Scan for the cell matching the given text and deliver its [x, y] coordinate at center. 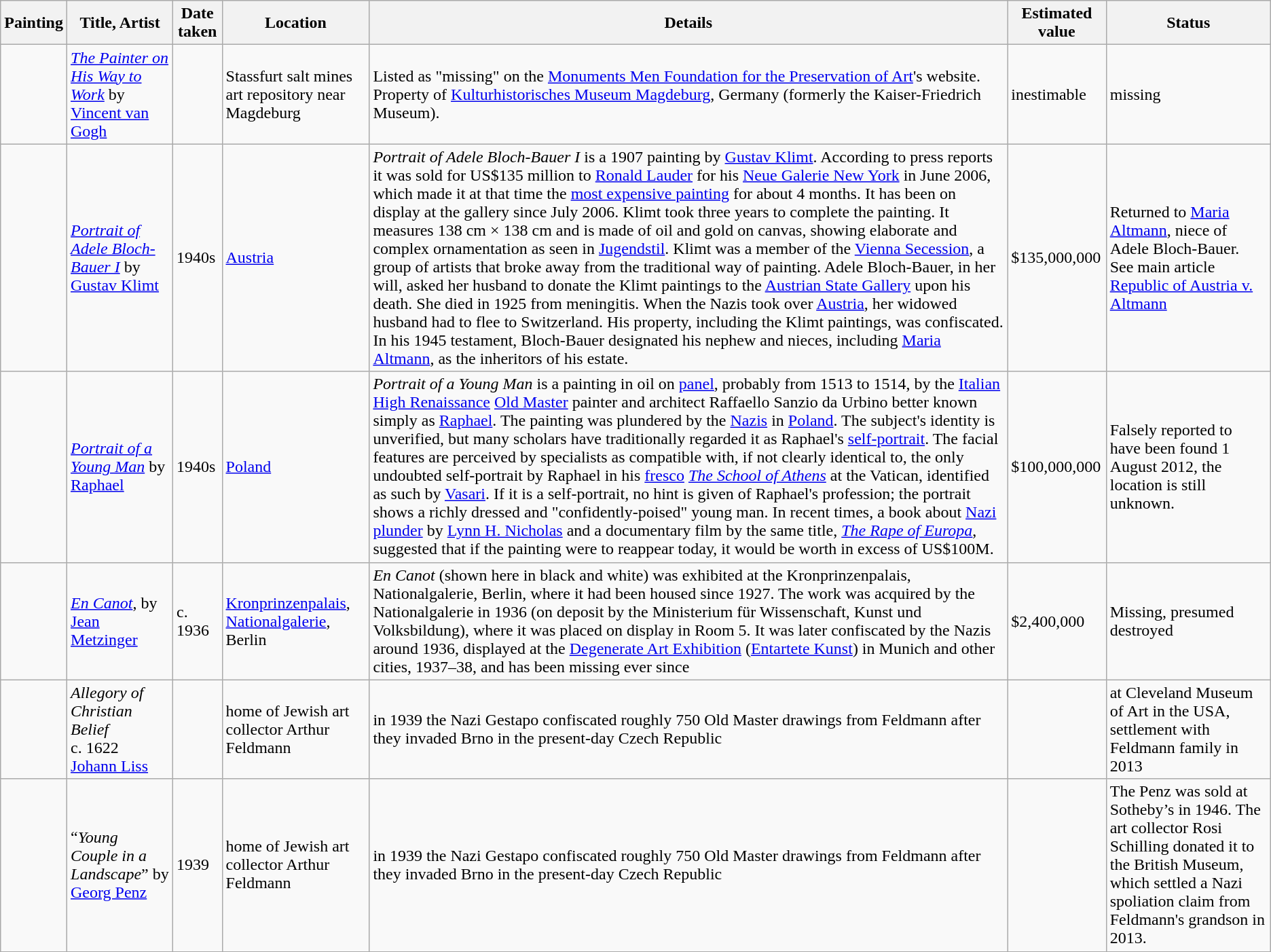
Allegory of Christian Beliefc. 1622Johann Liss [120, 729]
Painting [34, 23]
“Young Couple in a Landscape” by Georg Penz [120, 865]
$100,000,000 [1057, 467]
c. 1936 [198, 621]
Poland [296, 467]
1939 [198, 865]
Title, Artist [120, 23]
missing [1188, 94]
Returned to Maria Altmann, niece of Adele Bloch-Bauer. See main article Republic of Austria v. Altmann [1188, 258]
Austria [296, 258]
Missing, presumed destroyed [1188, 621]
$2,400,000 [1057, 621]
$135,000,000 [1057, 258]
Date taken [198, 23]
Falsely reported to have been found 1 August 2012, the location is still unknown. [1188, 467]
Stassfurt salt mines art repository near Magdeburg [296, 94]
Location [296, 23]
Status [1188, 23]
Kronprinzenpalais, Nationalgalerie, Berlin [296, 621]
Portrait of Adele Bloch-Bauer I by Gustav Klimt [120, 258]
The Painter on His Way to Work by Vincent van Gogh [120, 94]
Estimated value [1057, 23]
Details [688, 23]
En Canot, by Jean Metzinger [120, 621]
Portrait of a Young Man by Raphael [120, 467]
inestimable [1057, 94]
at Cleveland Museum of Art in the USA, settlement with Feldmann family in 2013 [1188, 729]
